Provide the (x, y) coordinate of the cell's center where the given text is located.  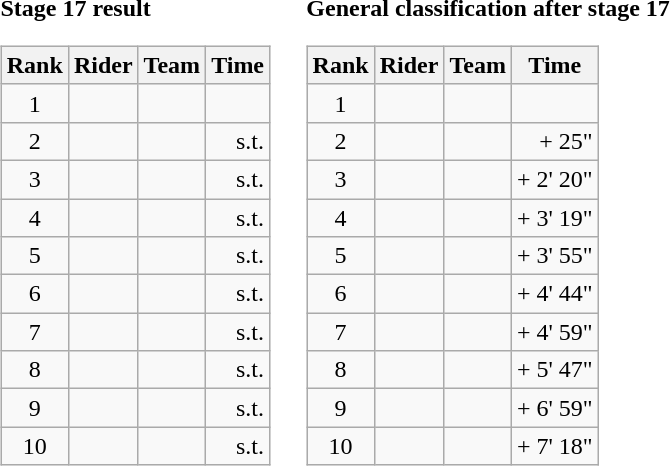
+ 7' 18" (554, 446)
+ 3' 19" (554, 217)
+ 25" (554, 141)
+ 6' 59" (554, 408)
+ 4' 44" (554, 294)
+ 4' 59" (554, 332)
+ 5' 47" (554, 370)
+ 2' 20" (554, 179)
+ 3' 55" (554, 256)
